Detect which cell encompasses the target text, then output its [X, Y] center coordinate. 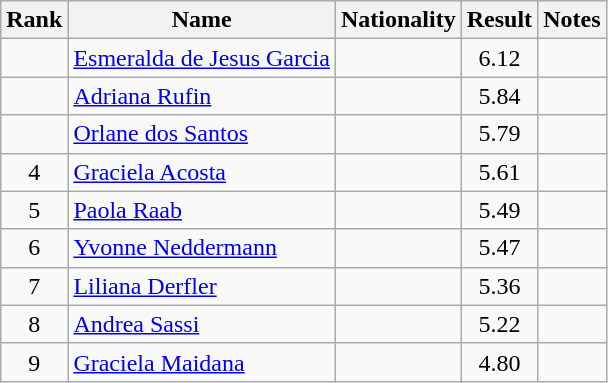
9 [34, 362]
Paola Raab [202, 210]
4.80 [499, 362]
Yvonne Neddermann [202, 248]
5.79 [499, 134]
6 [34, 248]
5.84 [499, 96]
Rank [34, 20]
Name [202, 20]
5.36 [499, 286]
Andrea Sassi [202, 324]
6.12 [499, 58]
5.47 [499, 248]
Graciela Maidana [202, 362]
Adriana Rufin [202, 96]
7 [34, 286]
4 [34, 172]
Result [499, 20]
5.61 [499, 172]
8 [34, 324]
Nationality [398, 20]
Graciela Acosta [202, 172]
Notes [572, 20]
Orlane dos Santos [202, 134]
Liliana Derfler [202, 286]
5 [34, 210]
5.49 [499, 210]
5.22 [499, 324]
Esmeralda de Jesus Garcia [202, 58]
